Detect which cell encompasses the target text, then output its (x, y) center coordinate. 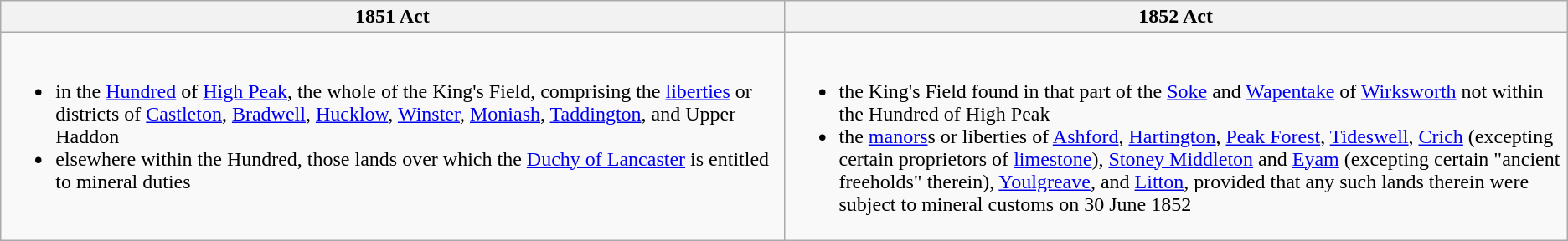
1851 Act (392, 17)
1852 Act (1176, 17)
